Provide the (X, Y) coordinate of the cell's center where the given text is located.  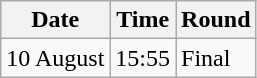
15:55 (143, 58)
Time (143, 20)
Round (216, 20)
Date (56, 20)
10 August (56, 58)
Final (216, 58)
